Extract the (x, y) coordinate from the center of the cell holding the provided text.  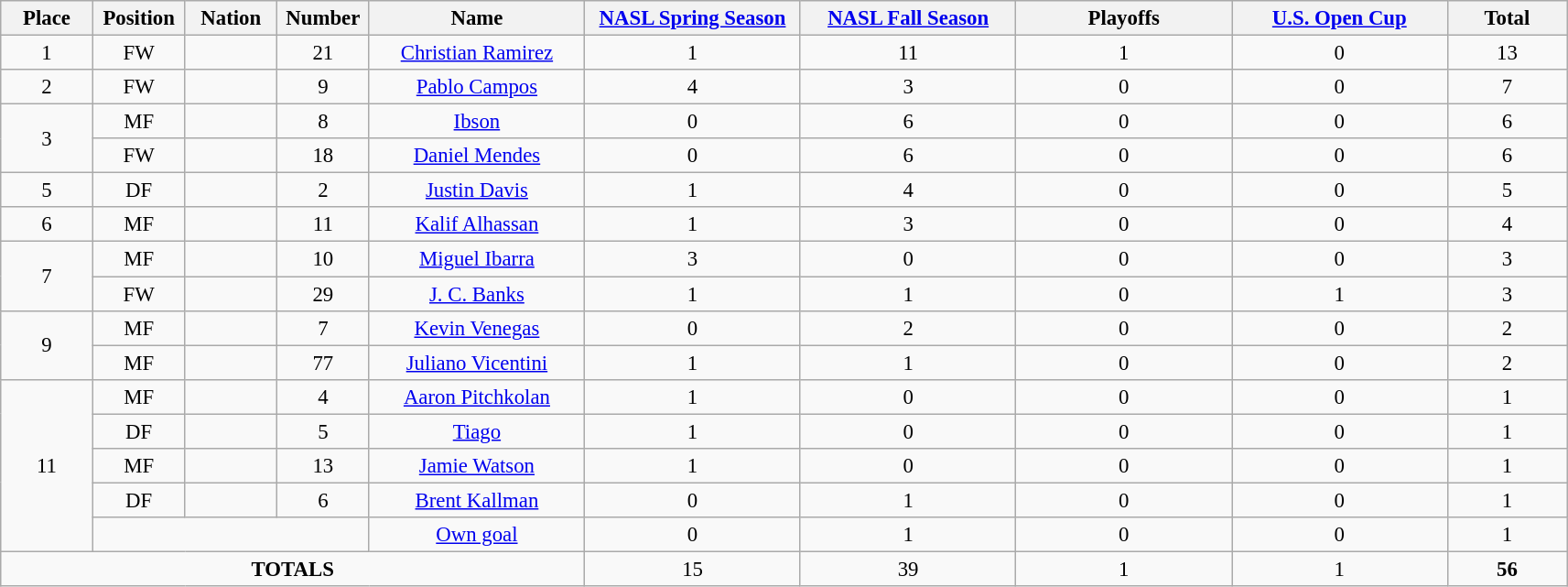
Place (48, 18)
Total (1507, 18)
U.S. Open Cup (1340, 18)
Ibson (477, 122)
Playoffs (1124, 18)
NASL Spring Season (693, 18)
Brent Kallman (477, 500)
Own goal (477, 535)
56 (1507, 569)
Justin Davis (477, 190)
Jamie Watson (477, 466)
Tiago (477, 431)
Miguel Ibarra (477, 259)
Nation (231, 18)
NASL Fall Season (908, 18)
Kevin Venegas (477, 328)
15 (693, 569)
Aaron Pitchkolan (477, 397)
8 (324, 122)
Pablo Campos (477, 87)
Name (477, 18)
Position (139, 18)
Kalif Alhassan (477, 224)
39 (908, 569)
29 (324, 294)
21 (324, 53)
Daniel Mendes (477, 156)
77 (324, 363)
Juliano Vicentini (477, 363)
Number (324, 18)
J. C. Banks (477, 294)
TOTALS (293, 569)
18 (324, 156)
10 (324, 259)
Christian Ramirez (477, 53)
